Provide the (X, Y) coordinate of the cell's center where the given text is located.  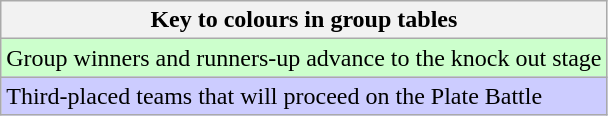
Group winners and runners-up advance to the knock out stage (304, 58)
Third-placed teams that will proceed on the Plate Battle (304, 96)
Key to colours in group tables (304, 20)
